Return the [X, Y] coordinate for the center point of the cell that contains the specified text.  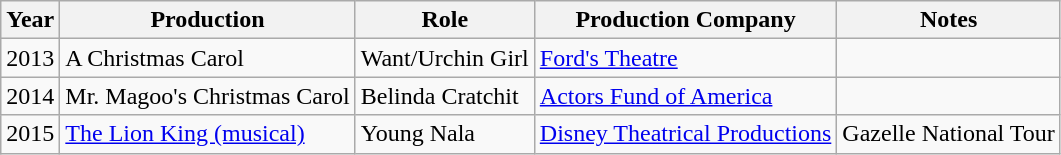
A Christmas Carol [208, 58]
Belinda Cratchit [444, 96]
Year [30, 20]
The Lion King (musical) [208, 134]
Actors Fund of America [686, 96]
Want/Urchin Girl [444, 58]
2015 [30, 134]
2013 [30, 58]
Young Nala [444, 134]
Production [208, 20]
2014 [30, 96]
Notes [949, 20]
Role [444, 20]
Production Company [686, 20]
Gazelle National Tour [949, 134]
Disney Theatrical Productions [686, 134]
Mr. Magoo's Christmas Carol [208, 96]
Ford's Theatre [686, 58]
